Scan for the cell matching the given text and deliver its [x, y] coordinate at center. 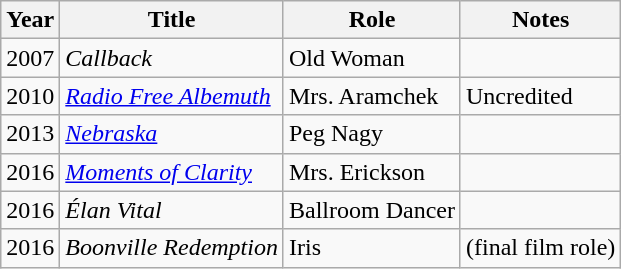
Notes [540, 20]
2007 [30, 58]
Year [30, 20]
2013 [30, 134]
Old Woman [372, 58]
Mrs. Erickson [372, 172]
Boonville Redemption [172, 248]
Iris [372, 248]
Callback [172, 58]
Élan Vital [172, 210]
Title [172, 20]
Mrs. Aramchek [372, 96]
Uncredited [540, 96]
Peg Nagy [372, 134]
Nebraska [172, 134]
(final film role) [540, 248]
Moments of Clarity [172, 172]
Ballroom Dancer [372, 210]
Role [372, 20]
2010 [30, 96]
Radio Free Albemuth [172, 96]
